Locate the cell with the specified text and output its (x, y) center coordinate. 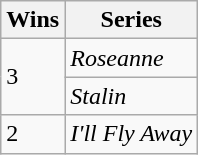
Wins (33, 20)
2 (33, 134)
3 (33, 77)
I'll Fly Away (132, 134)
Roseanne (132, 58)
Stalin (132, 96)
Series (132, 20)
